Locate the cell with the specified text and output its (X, Y) center coordinate. 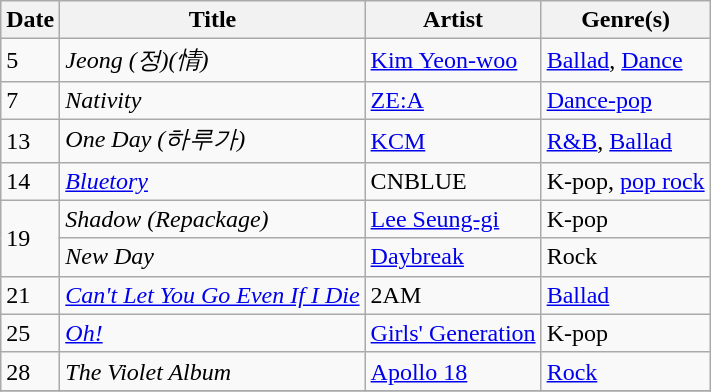
Daybreak (453, 257)
Date (30, 20)
K-pop, pop rock (626, 181)
Oh! (212, 333)
13 (30, 140)
Ballad (626, 295)
Apollo 18 (453, 371)
CNBLUE (453, 181)
19 (30, 238)
KCM (453, 140)
One Day (하루가) (212, 140)
Kim Yeon-woo (453, 60)
Jeong (정)(情) (212, 60)
Genre(s) (626, 20)
Ballad, Dance (626, 60)
21 (30, 295)
New Day (212, 257)
Dance-pop (626, 100)
Lee Seung-gi (453, 219)
14 (30, 181)
28 (30, 371)
Artist (453, 20)
Title (212, 20)
The Violet Album (212, 371)
7 (30, 100)
Shadow (Repackage) (212, 219)
Girls' Generation (453, 333)
25 (30, 333)
R&B, Ballad (626, 140)
Can't Let You Go Even If I Die (212, 295)
5 (30, 60)
2AM (453, 295)
ZE:A (453, 100)
Bluetory (212, 181)
Nativity (212, 100)
